Capture the cell that displays the provided text and extract its (X, Y) central coordinate. 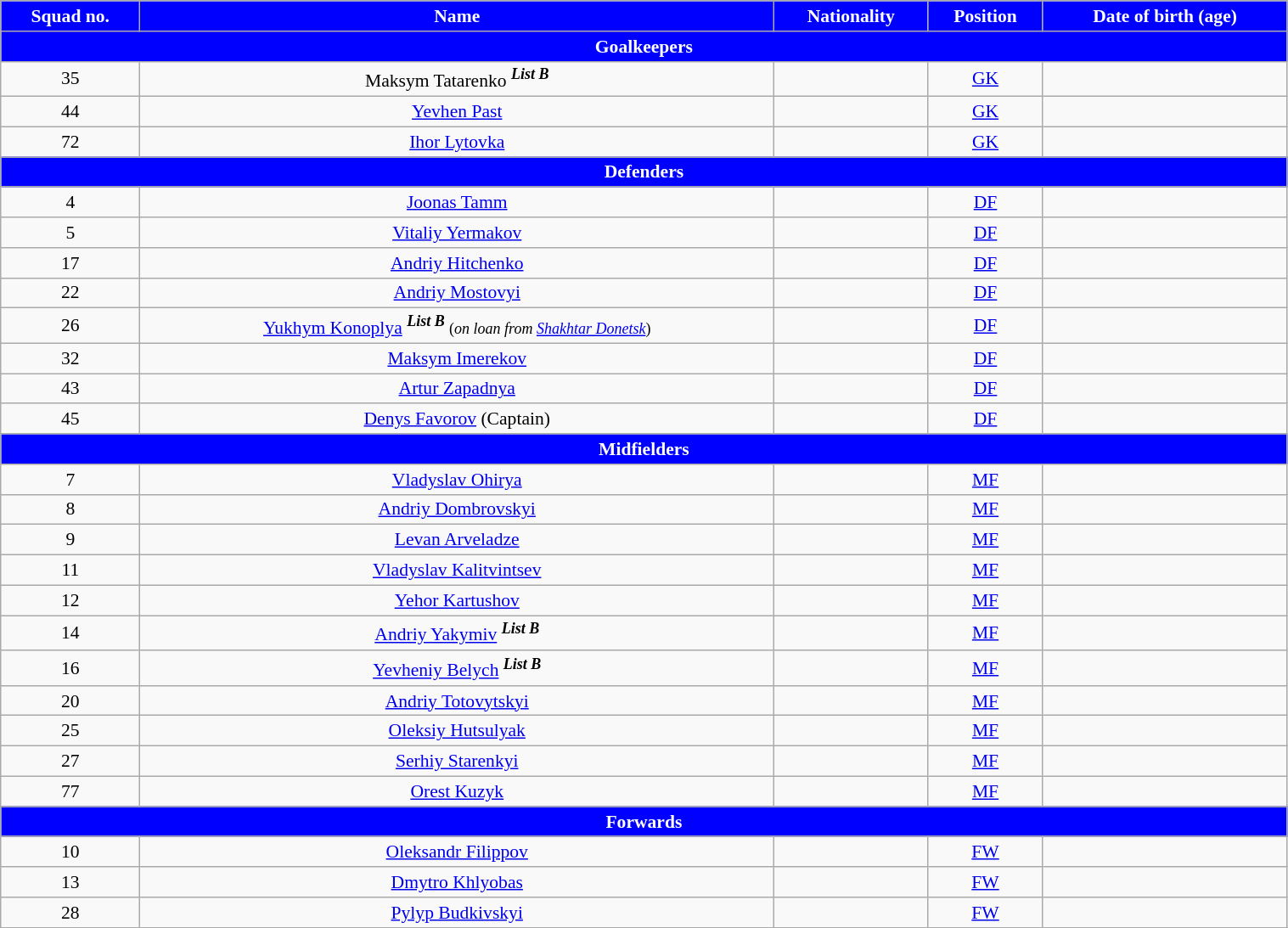
Oleksandr Filippov (457, 852)
72 (70, 142)
45 (70, 419)
Vladyslav Ohirya (457, 480)
43 (70, 389)
77 (70, 792)
Pylyp Budkivskyi (457, 913)
Goalkeepers (644, 47)
Defenders (644, 172)
32 (70, 358)
Name (457, 16)
Yevhen Past (457, 112)
16 (70, 667)
5 (70, 233)
Date of birth (age) (1165, 16)
10 (70, 852)
Ihor Lytovka (457, 142)
25 (70, 731)
Maksym Tatarenko List B (457, 78)
4 (70, 203)
26 (70, 326)
35 (70, 78)
Andriy Yakymiv List B (457, 633)
8 (70, 510)
Joonas Tamm (457, 203)
44 (70, 112)
22 (70, 293)
Yehor Kartushov (457, 600)
Andriy Totovytskyi (457, 701)
Yevheniy Belych List B (457, 667)
12 (70, 600)
20 (70, 701)
17 (70, 263)
9 (70, 540)
Dmytro Khlyobas (457, 882)
Orest Kuzyk (457, 792)
27 (70, 762)
Oleksiy Hutsulyak (457, 731)
Vladyslav Kalitvintsev (457, 571)
Yukhym Konoplya List B (on loan from Shakhtar Donetsk) (457, 326)
Denys Favorov (Captain) (457, 419)
Serhiy Starenkyi (457, 762)
Position (985, 16)
Forwards (644, 822)
Squad no. (70, 16)
Andriy Dombrovskyi (457, 510)
13 (70, 882)
Artur Zapadnya (457, 389)
Andriy Mostovyi (457, 293)
Levan Arveladze (457, 540)
14 (70, 633)
28 (70, 913)
11 (70, 571)
Midfielders (644, 449)
Andriy Hitchenko (457, 263)
7 (70, 480)
Nationality (851, 16)
Maksym Imerekov (457, 358)
Vitaliy Yermakov (457, 233)
